Find where the given text appears and provide that cell's center as [x, y] coordinate. 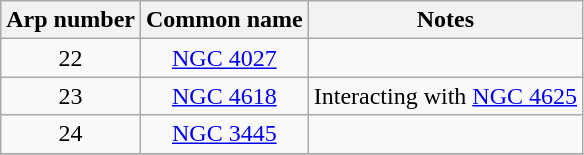
Common name [224, 20]
23 [71, 96]
Arp number [71, 20]
NGC 4027 [224, 58]
22 [71, 58]
NGC 3445 [224, 134]
Interacting with NGC 4625 [445, 96]
24 [71, 134]
NGC 4618 [224, 96]
Notes [445, 20]
